Provide the (X, Y) coordinate of the cell's center where the given text is located.  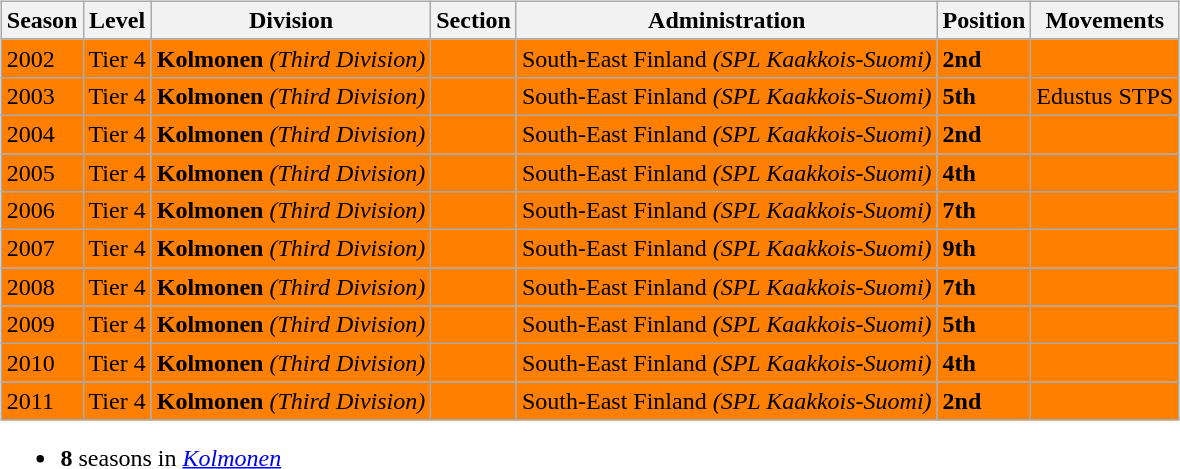
2011 (42, 401)
2002 (42, 58)
2009 (42, 325)
9th (984, 249)
2006 (42, 211)
2005 (42, 173)
2010 (42, 363)
Position (984, 20)
Administration (726, 20)
2003 (42, 96)
Edustus STPS (1105, 96)
2008 (42, 287)
Season (42, 20)
Level (117, 20)
Division (291, 20)
Movements (1105, 20)
2004 (42, 134)
2007 (42, 249)
Section (474, 20)
